Return the (X, Y) coordinate for the center point of the cell that contains the specified text.  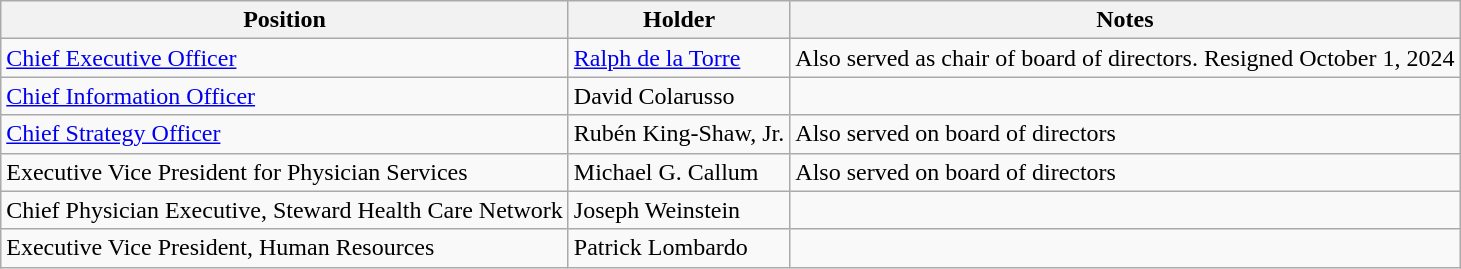
Ralph de la Torre (679, 58)
Executive Vice President for Physician Services (285, 172)
Notes (1125, 20)
Rubén King-Shaw, Jr. (679, 134)
Holder (679, 20)
Position (285, 20)
Chief Information Officer (285, 96)
Chief Physician Executive, Steward Health Care Network (285, 210)
Patrick Lombardo (679, 248)
Also served as chair of board of directors. Resigned October 1, 2024 (1125, 58)
Chief Strategy Officer (285, 134)
Executive Vice President, Human Resources (285, 248)
Chief Executive Officer (285, 58)
Joseph Weinstein (679, 210)
Michael G. Callum (679, 172)
David Colarusso (679, 96)
